Pinpoint the cell where the given text exists, returning its [x, y] midpoint coordinate. 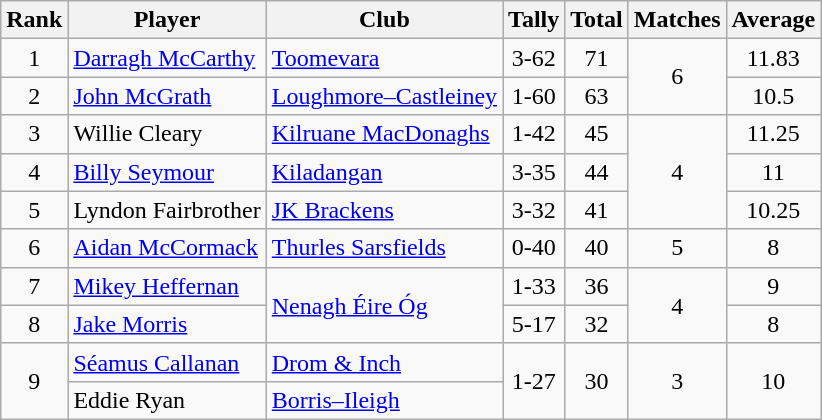
0-40 [534, 248]
Total [597, 20]
Rank [34, 20]
40 [597, 248]
41 [597, 210]
1 [34, 58]
Mikey Heffernan [167, 286]
71 [597, 58]
45 [597, 134]
36 [597, 286]
11 [774, 172]
John McGrath [167, 96]
Darragh McCarthy [167, 58]
7 [34, 286]
Club [384, 20]
Lyndon Fairbrother [167, 210]
Thurles Sarsfields [384, 248]
Jake Morris [167, 324]
11.83 [774, 58]
Tally [534, 20]
1-60 [534, 96]
Average [774, 20]
Drom & Inch [384, 362]
30 [597, 381]
JK Brackens [384, 210]
Matches [677, 20]
Loughmore–Castleiney [384, 96]
3-62 [534, 58]
Nenagh Éire Óg [384, 305]
5-17 [534, 324]
11.25 [774, 134]
Kilruane MacDonaghs [384, 134]
Borris–Ileigh [384, 400]
Player [167, 20]
Kiladangan [384, 172]
10 [774, 381]
3-32 [534, 210]
1-33 [534, 286]
32 [597, 324]
Aidan McCormack [167, 248]
Eddie Ryan [167, 400]
3-35 [534, 172]
Willie Cleary [167, 134]
10.5 [774, 96]
Séamus Callanan [167, 362]
Billy Seymour [167, 172]
1-42 [534, 134]
63 [597, 96]
Toomevara [384, 58]
2 [34, 96]
1-27 [534, 381]
44 [597, 172]
10.25 [774, 210]
